Extract the (x, y) coordinate from the center of the cell holding the provided text.  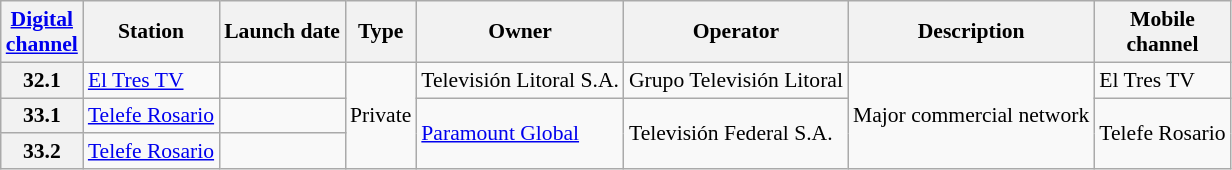
Private (380, 116)
Owner (520, 32)
Paramount Global (520, 134)
Televisión Federal S.A. (736, 134)
Type (380, 32)
Major commercial network (971, 116)
33.2 (42, 152)
Grupo Televisión Litoral (736, 80)
32.1 (42, 80)
Digitalchannel (42, 32)
Station (151, 32)
Description (971, 32)
Mobilechannel (1162, 32)
Operator (736, 32)
33.1 (42, 116)
Televisión Litoral S.A. (520, 80)
Launch date (282, 32)
